Provide the [X, Y] coordinate of the cell's center where the given text is located.  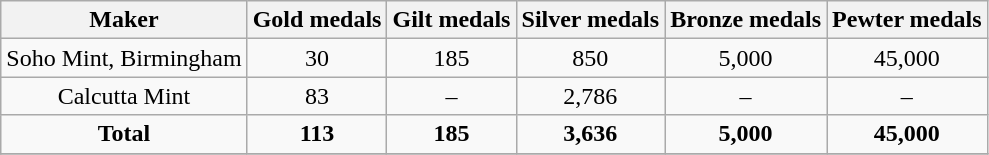
Total [124, 134]
Pewter medals [908, 20]
Soho Mint, Birmingham [124, 58]
Bronze medals [746, 20]
Gold medals [317, 20]
2,786 [590, 96]
Maker [124, 20]
850 [590, 58]
113 [317, 134]
3,636 [590, 134]
30 [317, 58]
Gilt medals [452, 20]
83 [317, 96]
Silver medals [590, 20]
Calcutta Mint [124, 96]
